Provide the [X, Y] coordinate of the cell's center where the given text is located.  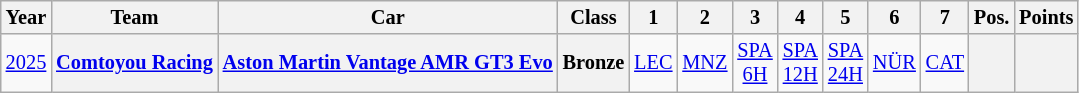
3 [754, 17]
SPA6H [754, 63]
6 [894, 17]
MNZ [704, 63]
Comtoyou Racing [134, 63]
Pos. [992, 17]
Points [1046, 17]
7 [945, 17]
Class [594, 17]
LEC [653, 63]
SPA24H [846, 63]
SPA12H [800, 63]
2 [704, 17]
5 [846, 17]
CAT [945, 63]
Car [388, 17]
2025 [26, 63]
Aston Martin Vantage AMR GT3 Evo [388, 63]
Year [26, 17]
4 [800, 17]
Bronze [594, 63]
1 [653, 17]
Team [134, 17]
NÜR [894, 63]
